Pinpoint the cell where the given text exists, returning its [x, y] midpoint coordinate. 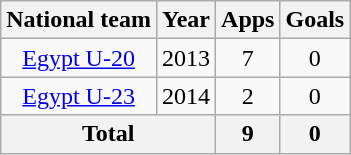
Total [108, 134]
Year [186, 20]
2013 [186, 58]
Egypt U-23 [79, 96]
Egypt U-20 [79, 58]
2014 [186, 96]
Apps [248, 20]
7 [248, 58]
2 [248, 96]
9 [248, 134]
National team [79, 20]
Goals [315, 20]
